Find where the given text appears and provide that cell's center as (x, y) coordinate. 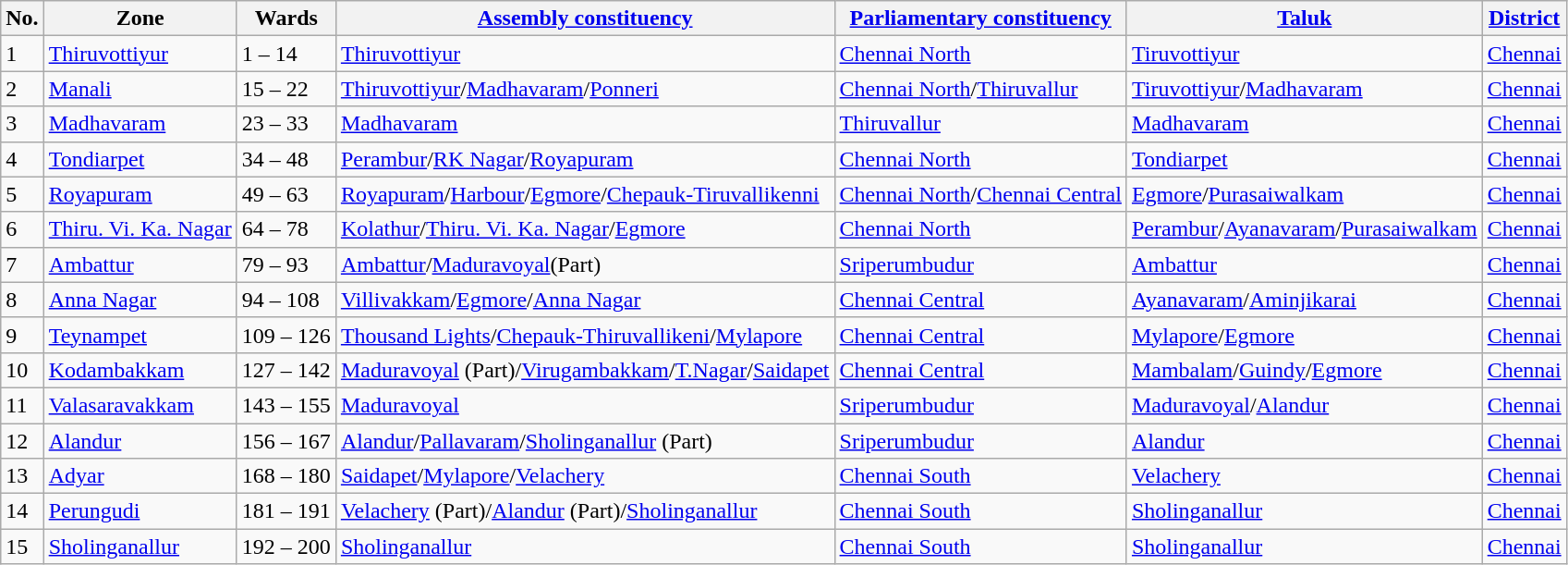
5 (22, 194)
Anna Nagar (140, 300)
15 (22, 547)
Perungudi (140, 511)
Taluk (1305, 18)
Thiru. Vi. Ka. Nagar (140, 229)
1 (22, 54)
Maduravoyal (585, 405)
Thiruvallur (980, 124)
109 – 126 (286, 335)
Wards (286, 18)
Ayanavaram/Aminjikarai (1305, 300)
23 – 33 (286, 124)
Thiruvottiyur/Madhavaram/Ponneri (585, 89)
Maduravoyal/Alandur (1305, 405)
Royapuram (140, 194)
2 (22, 89)
94 – 108 (286, 300)
13 (22, 476)
Villivakkam/Egmore/Anna Nagar (585, 300)
7 (22, 264)
168 – 180 (286, 476)
181 – 191 (286, 511)
156 – 167 (286, 441)
Velachery (Part)/Alandur (Part)/Sholinganallur (585, 511)
Kolathur/Thiru. Vi. Ka. Nagar/Egmore (585, 229)
12 (22, 441)
Manali (140, 89)
9 (22, 335)
Perambur/Ayanavaram/Purasaiwalkam (1305, 229)
Mylapore/Egmore (1305, 335)
Zone (140, 18)
Assembly constituency (585, 18)
Royapuram/Harbour/Egmore/Chepauk-Tiruvallikenni (585, 194)
Saidapet/Mylapore/Velachery (585, 476)
Teynampet (140, 335)
1 – 14 (286, 54)
Thousand Lights/Chepauk-Thiruvallikeni/Mylapore (585, 335)
4 (22, 159)
Tiruvottiyur/Madhavaram (1305, 89)
34 – 48 (286, 159)
14 (22, 511)
District (1525, 18)
Maduravoyal (Part)/Virugambakkam/T.Nagar/Saidapet (585, 370)
Adyar (140, 476)
127 – 142 (286, 370)
No. (22, 18)
Valasaravakkam (140, 405)
Egmore/Purasaiwalkam (1305, 194)
15 – 22 (286, 89)
Chennai North/Chennai Central (980, 194)
11 (22, 405)
Mambalam/Guindy/Egmore (1305, 370)
8 (22, 300)
6 (22, 229)
143 – 155 (286, 405)
3 (22, 124)
Ambattur/Maduravoyal(Part) (585, 264)
Kodambakkam (140, 370)
79 – 93 (286, 264)
192 – 200 (286, 547)
Perambur/RK Nagar/Royapuram (585, 159)
64 – 78 (286, 229)
Tiruvottiyur (1305, 54)
Parliamentary constituency (980, 18)
49 – 63 (286, 194)
10 (22, 370)
Chennai North/Thiruvallur (980, 89)
Velachery (1305, 476)
Alandur/Pallavaram/Sholinganallur (Part) (585, 441)
